Determine the (x, y) coordinate at the center of the cell enclosing the given text.  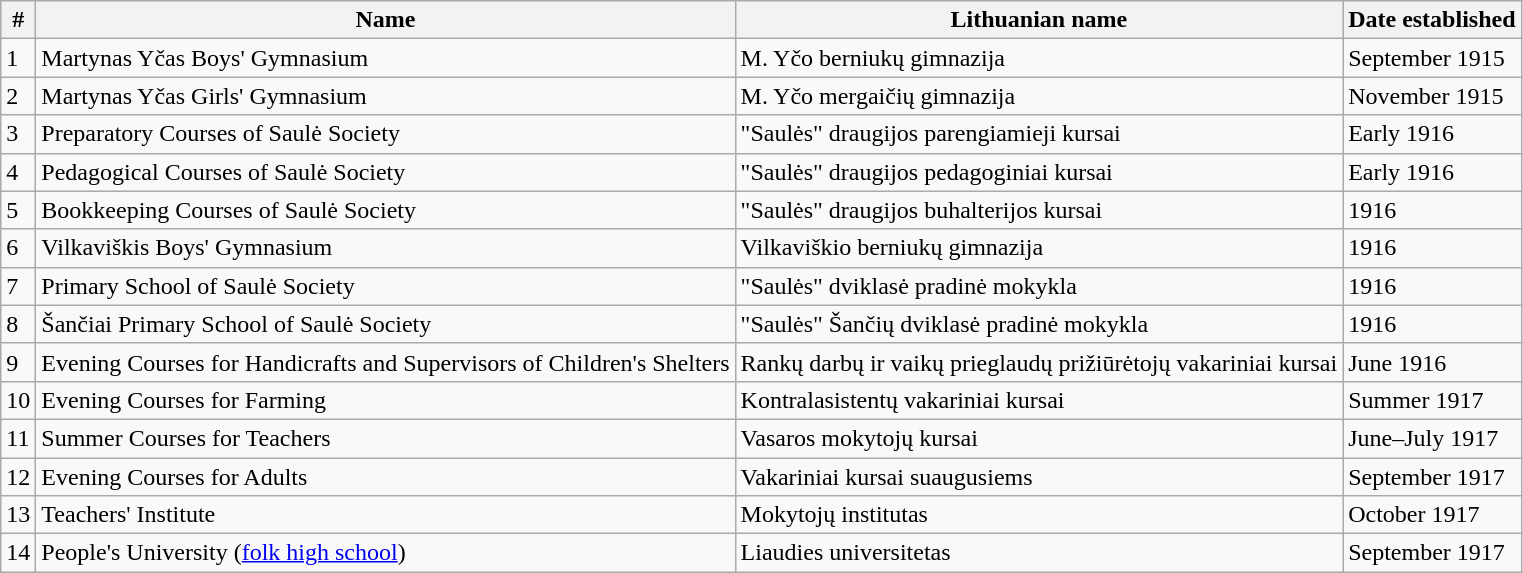
12 (18, 477)
Name (386, 20)
Vilkaviškis Boys' Gymnasium (386, 248)
Primary School of Saulė Society (386, 286)
1 (18, 58)
14 (18, 553)
September 1915 (1432, 58)
8 (18, 324)
6 (18, 248)
Pedagogical Courses of Saulė Society (386, 172)
Liaudies universitetas (1039, 553)
"Saulės" dviklasė pradinė mokykla (1039, 286)
Evening Courses for Farming (386, 400)
M. Yčo mergaičių gimnazija (1039, 96)
M. Yčo berniukų gimnazija (1039, 58)
Vakariniai kursai suaugusiems (1039, 477)
# (18, 20)
"Saulės" draugijos buhalterijos kursai (1039, 210)
October 1917 (1432, 515)
Teachers' Institute (386, 515)
Rankų darbų ir vaikų prieglaudų prižiūrėtojų vakariniai kursai (1039, 362)
Date established (1432, 20)
Šančiai Primary School of Saulė Society (386, 324)
Mokytojų institutas (1039, 515)
November 1915 (1432, 96)
Martynas Yčas Boys' Gymnasium (386, 58)
People's University (folk high school) (386, 553)
Evening Courses for Handicrafts and Supervisors of Children's Shelters (386, 362)
"Saulės" Šančių dviklasė pradinė mokykla (1039, 324)
13 (18, 515)
"Saulės" draugijos parengiamieji kursai (1039, 134)
5 (18, 210)
2 (18, 96)
"Saulės" draugijos pedagoginiai kursai (1039, 172)
Vilkaviškio berniukų gimnazija (1039, 248)
Lithuanian name (1039, 20)
Summer 1917 (1432, 400)
7 (18, 286)
Kontralasistentų vakariniai kursai (1039, 400)
9 (18, 362)
11 (18, 438)
Summer Courses for Teachers (386, 438)
Martynas Yčas Girls' Gymnasium (386, 96)
Evening Courses for Adults (386, 477)
4 (18, 172)
3 (18, 134)
Bookkeeping Courses of Saulė Society (386, 210)
Preparatory Courses of Saulė Society (386, 134)
10 (18, 400)
June 1916 (1432, 362)
Vasaros mokytojų kursai (1039, 438)
June–July 1917 (1432, 438)
